From the cell containing the given text, extract its center point as (x, y) coordinate. 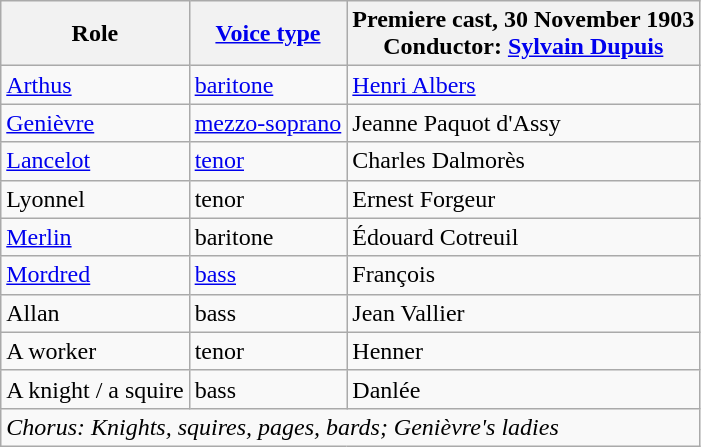
Ernest Forgeur (524, 199)
Henri Albers (524, 85)
A worker (95, 351)
Role (95, 34)
A knight / a squire (95, 389)
Merlin (95, 237)
Henner (524, 351)
Jean Vallier (524, 313)
Arthus (95, 85)
Jeanne Paquot d'Assy (524, 123)
Genièvre (95, 123)
Lancelot (95, 161)
Voice type (268, 34)
Danlée (524, 389)
François (524, 275)
Allan (95, 313)
Édouard Cotreuil (524, 237)
Lyonnel (95, 199)
mezzo-soprano (268, 123)
Chorus: Knights, squires, pages, bards; Genièvre's ladies (350, 427)
Charles Dalmorès (524, 161)
Premiere cast, 30 November 1903Conductor: Sylvain Dupuis (524, 34)
Mordred (95, 275)
